Provide the [x, y] coordinate of the cell's center where the given text is located.  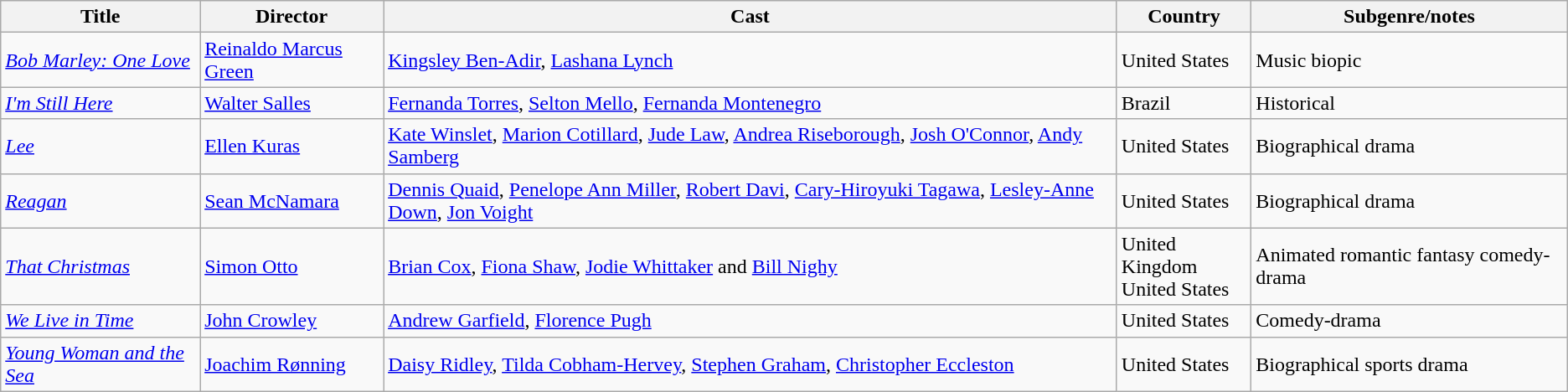
Bob Marley: One Love [101, 60]
Historical [1409, 103]
Biographical sports drama [1409, 364]
Lee [101, 146]
Cast [750, 17]
John Crowley [291, 321]
Animated romantic fantasy comedy-drama [1409, 266]
Ellen Kuras [291, 146]
Brian Cox, Fiona Shaw, Jodie Whittaker and Bill Nighy [750, 266]
Walter Salles [291, 103]
Music biopic [1409, 60]
Sean McNamara [291, 201]
Country [1184, 17]
Kate Winslet, Marion Cotillard, Jude Law, Andrea Riseborough, Josh O'Connor, Andy Samberg [750, 146]
Reinaldo Marcus Green [291, 60]
Subgenre/notes [1409, 17]
Reagan [101, 201]
Kingsley Ben-Adir, Lashana Lynch [750, 60]
United KingdomUnited States [1184, 266]
Title [101, 17]
Andrew Garfield, Florence Pugh [750, 321]
Joachim Rønning [291, 364]
Simon Otto [291, 266]
Comedy-drama [1409, 321]
Director [291, 17]
That Christmas [101, 266]
I'm Still Here [101, 103]
Young Woman and the Sea [101, 364]
Dennis Quaid, Penelope Ann Miller, Robert Davi, Cary-Hiroyuki Tagawa, Lesley-Anne Down, Jon Voight [750, 201]
Fernanda Torres, Selton Mello, Fernanda Montenegro [750, 103]
Daisy Ridley, Tilda Cobham-Hervey, Stephen Graham, Christopher Eccleston [750, 364]
Brazil [1184, 103]
We Live in Time [101, 321]
